Find where the given text appears and provide that cell's center as [X, Y] coordinate. 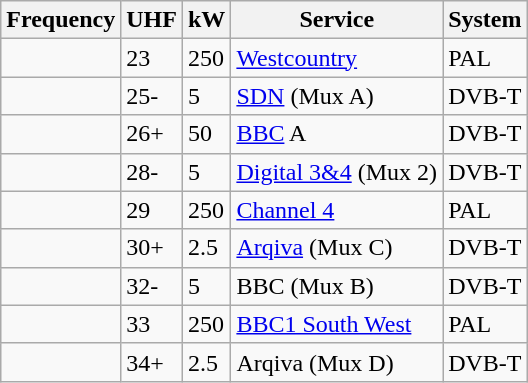
BBC A [337, 134]
Westcountry [337, 58]
29 [152, 210]
Arqiva (Mux D) [337, 362]
Service [337, 20]
26+ [152, 134]
23 [152, 58]
Channel 4 [337, 210]
SDN (Mux A) [337, 96]
25- [152, 96]
50 [206, 134]
28- [152, 172]
Digital 3&4 (Mux 2) [337, 172]
33 [152, 324]
Frequency [61, 20]
Arqiva (Mux C) [337, 248]
BBC (Mux B) [337, 286]
System [485, 20]
30+ [152, 248]
32- [152, 286]
BBC1 South West [337, 324]
34+ [152, 362]
kW [206, 20]
UHF [152, 20]
